For the text-containing cell, return its midpoint in [X, Y] coordinate format. 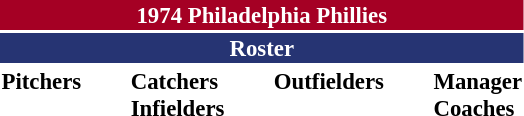
1974 Philadelphia Phillies [262, 15]
Roster [262, 48]
